Return [x, y] of the center of cell containing provided text 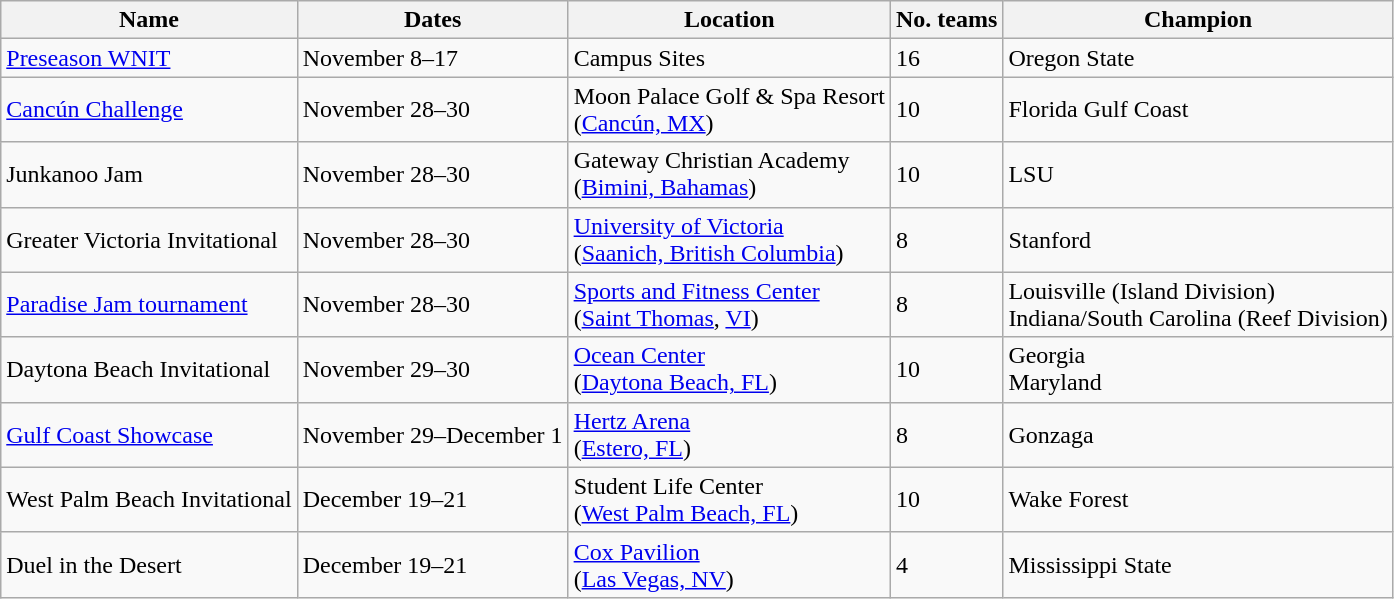
Oregon State [1198, 58]
West Palm Beach Invitational [149, 500]
No. teams [946, 20]
Duel in the Desert [149, 564]
LSU [1198, 174]
Cox Pavilion (Las Vegas, NV) [729, 564]
Georgia Maryland [1198, 370]
Campus Sites [729, 58]
Mississippi State [1198, 564]
Dates [432, 20]
Name [149, 20]
Louisville (Island Division) Indiana/South Carolina (Reef Division) [1198, 304]
Wake Forest [1198, 500]
Daytona Beach Invitational [149, 370]
Greater Victoria Invitational [149, 240]
Preseason WNIT [149, 58]
November 29–30 [432, 370]
Gateway Christian Academy (Bimini, Bahamas) [729, 174]
University of Victoria (Saanich, British Columbia) [729, 240]
Hertz Arena (Estero, FL) [729, 434]
Sports and Fitness Center (Saint Thomas, VI) [729, 304]
Junkanoo Jam [149, 174]
November 8–17 [432, 58]
Florida Gulf Coast [1198, 110]
16 [946, 58]
Gonzaga [1198, 434]
Ocean Center (Daytona Beach, FL) [729, 370]
Champion [1198, 20]
Student Life Center (West Palm Beach, FL) [729, 500]
Moon Palace Golf & Spa Resort (Cancún, MX) [729, 110]
Stanford [1198, 240]
4 [946, 564]
Paradise Jam tournament [149, 304]
Cancún Challenge [149, 110]
November 29–December 1 [432, 434]
Location [729, 20]
Gulf Coast Showcase [149, 434]
